Determine the [X, Y] coordinate at the center of the cell enclosing the given text.  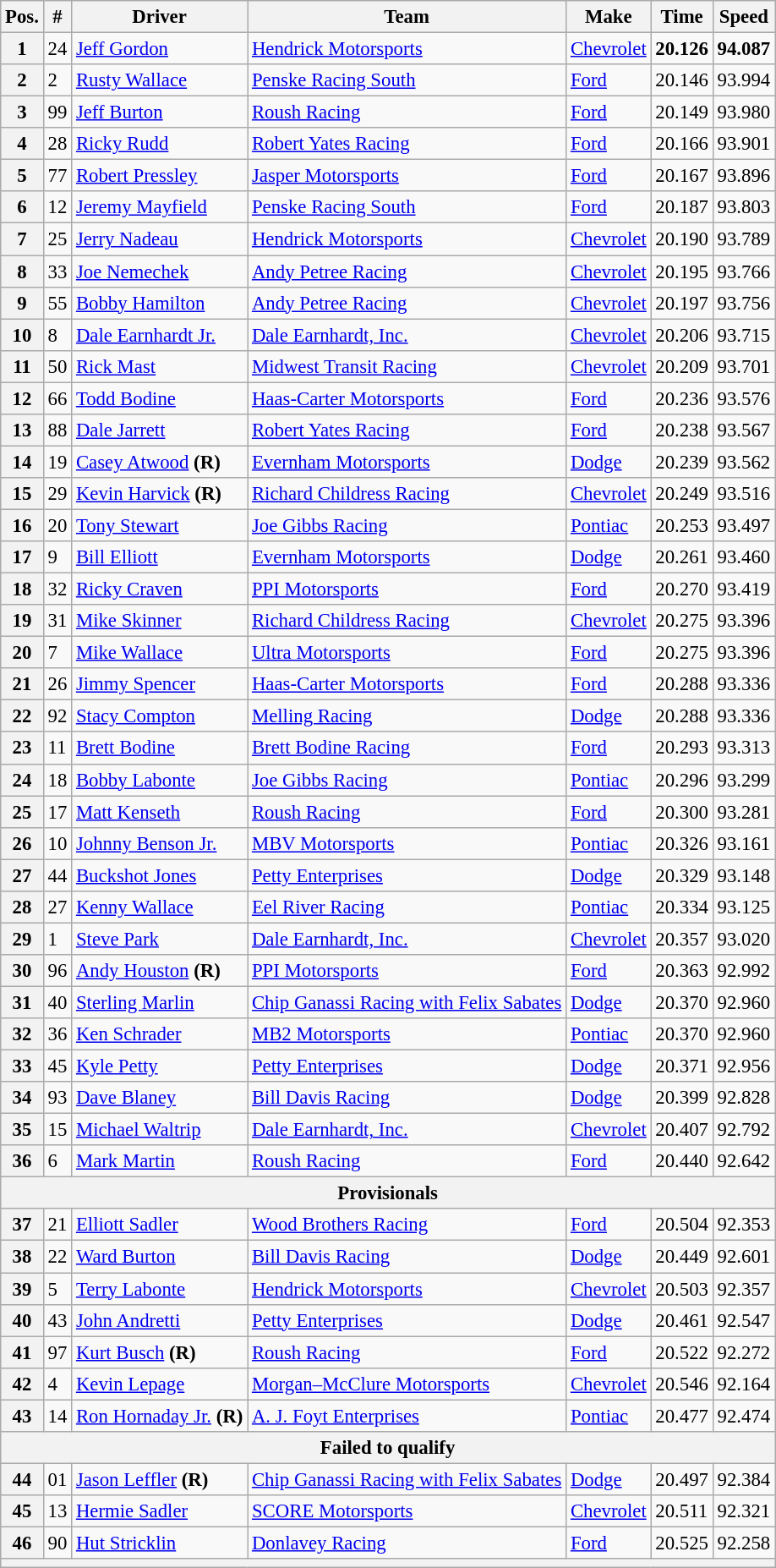
66 [57, 398]
92.547 [744, 1320]
92.353 [744, 1225]
Tony Stewart [160, 525]
Stacy Compton [160, 716]
77 [57, 176]
20.190 [681, 239]
97 [57, 1352]
Ricky Rudd [160, 144]
Ultra Motorsports [407, 653]
Terry Labonte [160, 1289]
Mark Martin [160, 1161]
20.146 [681, 80]
42 [22, 1384]
Pos. [22, 17]
20.209 [681, 366]
20.511 [681, 1511]
37 [22, 1225]
20.236 [681, 398]
93.567 [744, 430]
20.504 [681, 1225]
93.980 [744, 112]
Midwest Transit Racing [407, 366]
93.516 [744, 494]
93.715 [744, 335]
Johnny Benson Jr. [160, 843]
20.440 [681, 1161]
20.461 [681, 1320]
20.293 [681, 748]
20.525 [681, 1543]
20.546 [681, 1384]
93.020 [744, 939]
23 [22, 748]
38 [22, 1257]
3 [22, 112]
Jeremy Mayfield [160, 207]
Rick Mast [160, 366]
Matt Kenseth [160, 812]
92.992 [744, 971]
20.249 [681, 494]
20.166 [681, 144]
93.299 [744, 780]
Make [609, 17]
92.258 [744, 1543]
Bobby Labonte [160, 780]
Bill Elliott [160, 557]
20.449 [681, 1257]
20.334 [681, 907]
Mike Wallace [160, 653]
93.766 [744, 271]
41 [22, 1352]
93.576 [744, 398]
Andy Houston (R) [160, 971]
20.253 [681, 525]
92.642 [744, 1161]
Jason Leffler (R) [160, 1479]
93.701 [744, 366]
# [57, 17]
93.281 [744, 812]
Ward Burton [160, 1257]
Jasper Motorsports [407, 176]
35 [22, 1130]
20.195 [681, 271]
Dave Blaney [160, 1098]
Jerry Nadeau [160, 239]
20.329 [681, 875]
Donlavey Racing [407, 1543]
Wood Brothers Racing [407, 1225]
20.326 [681, 843]
93.994 [744, 80]
Kevin Lepage [160, 1384]
92.601 [744, 1257]
93.497 [744, 525]
92.321 [744, 1511]
Time [681, 17]
39 [22, 1289]
20.149 [681, 112]
Steve Park [160, 939]
Rusty Wallace [160, 80]
20.363 [681, 971]
Buckshot Jones [160, 875]
92.164 [744, 1384]
Melling Racing [407, 716]
Sterling Marlin [160, 1002]
Mike Skinner [160, 621]
93.161 [744, 843]
MB2 Motorsports [407, 1034]
Kenny Wallace [160, 907]
20.399 [681, 1098]
Provisionals [388, 1193]
92.792 [744, 1130]
99 [57, 112]
01 [57, 1479]
20.497 [681, 1479]
Speed [744, 17]
92.357 [744, 1289]
55 [57, 303]
Dale Jarrett [160, 430]
Eel River Racing [407, 907]
Brett Bodine Racing [407, 748]
92.956 [744, 1066]
93.125 [744, 907]
Ricky Craven [160, 589]
Robert Pressley [160, 176]
Team [407, 17]
92.272 [744, 1352]
Hut Stricklin [160, 1543]
John Andretti [160, 1320]
20.206 [681, 335]
Ron Hornaday Jr. (R) [160, 1416]
MBV Motorsports [407, 843]
Kurt Busch (R) [160, 1352]
93.562 [744, 462]
Todd Bodine [160, 398]
20.477 [681, 1416]
Joe Nemechek [160, 271]
20.503 [681, 1289]
20.261 [681, 557]
Jeff Burton [160, 112]
20.187 [681, 207]
92.474 [744, 1416]
93.419 [744, 589]
93.789 [744, 239]
Hermie Sadler [160, 1511]
20.126 [681, 49]
93.901 [744, 144]
16 [22, 525]
93.313 [744, 748]
Ken Schrader [160, 1034]
Kyle Petty [160, 1066]
93.896 [744, 176]
34 [22, 1098]
20.407 [681, 1130]
90 [57, 1543]
Michael Waltrip [160, 1130]
94.087 [744, 49]
92.828 [744, 1098]
Brett Bodine [160, 748]
Driver [160, 17]
20.238 [681, 430]
96 [57, 971]
Morgan–McClure Motorsports [407, 1384]
20.371 [681, 1066]
30 [22, 971]
Bobby Hamilton [160, 303]
Kevin Harvick (R) [160, 494]
20.239 [681, 462]
20.357 [681, 939]
Dale Earnhardt Jr. [160, 335]
92 [57, 716]
93.756 [744, 303]
93.803 [744, 207]
50 [57, 366]
20.167 [681, 176]
SCORE Motorsports [407, 1511]
Casey Atwood (R) [160, 462]
20.270 [681, 589]
88 [57, 430]
93 [57, 1098]
Failed to qualify [388, 1448]
20.522 [681, 1352]
20.296 [681, 780]
46 [22, 1543]
92.384 [744, 1479]
Jimmy Spencer [160, 684]
93.148 [744, 875]
20.300 [681, 812]
93.460 [744, 557]
Elliott Sadler [160, 1225]
Jeff Gordon [160, 49]
A. J. Foyt Enterprises [407, 1416]
20.197 [681, 303]
